Locate the cell with the specified text and output its (x, y) center coordinate. 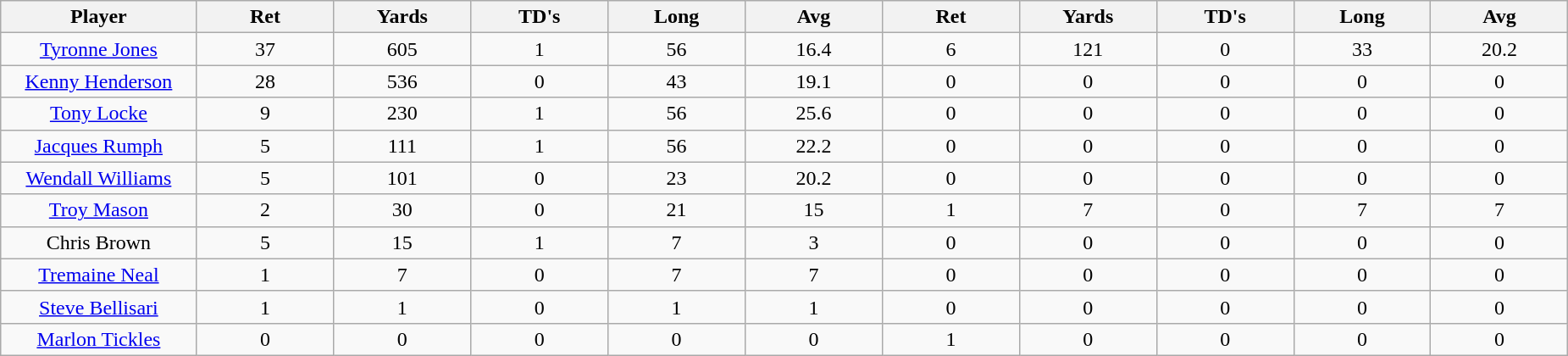
28 (265, 81)
605 (402, 49)
43 (677, 81)
Kenny Henderson (98, 81)
Tony Locke (98, 114)
Player (98, 17)
Marlon Tickles (98, 339)
16.4 (814, 49)
9 (265, 114)
37 (265, 49)
25.6 (814, 114)
33 (1362, 49)
19.1 (814, 81)
Steve Bellisari (98, 307)
3 (814, 242)
111 (402, 146)
30 (402, 210)
23 (677, 178)
Tyronne Jones (98, 49)
Troy Mason (98, 210)
230 (402, 114)
21 (677, 210)
Wendall Williams (98, 178)
Tremaine Neal (98, 275)
6 (950, 49)
2 (265, 210)
101 (402, 178)
536 (402, 81)
121 (1088, 49)
Jacques Rumph (98, 146)
Chris Brown (98, 242)
22.2 (814, 146)
